For the text-containing cell, return its midpoint in (X, Y) coordinate format. 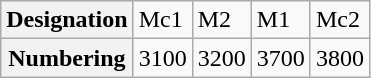
Numbering (67, 58)
3700 (280, 58)
Designation (67, 20)
3200 (222, 58)
Mc1 (162, 20)
M1 (280, 20)
3100 (162, 58)
Mc2 (340, 20)
3800 (340, 58)
M2 (222, 20)
